Extract the (X, Y) coordinate from the center of the cell holding the provided text.  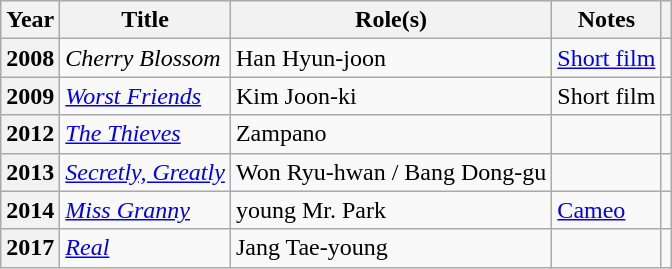
Notes (606, 20)
2012 (30, 134)
Title (146, 20)
Cameo (606, 210)
Miss Granny (146, 210)
Year (30, 20)
young Mr. Park (390, 210)
Kim Joon-ki (390, 96)
Secretly, Greatly (146, 172)
2009 (30, 96)
Worst Friends (146, 96)
Role(s) (390, 20)
Zampano (390, 134)
Han Hyun-joon (390, 58)
Jang Tae-young (390, 248)
2013 (30, 172)
2014 (30, 210)
Cherry Blossom (146, 58)
The Thieves (146, 134)
Real (146, 248)
2008 (30, 58)
Won Ryu-hwan / Bang Dong-gu (390, 172)
2017 (30, 248)
